Capture the cell that displays the provided text and extract its [x, y] central coordinate. 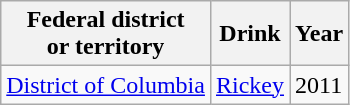
District of Columbia [106, 85]
Rickey [250, 85]
Year [320, 34]
Federal district or territory [106, 34]
Drink [250, 34]
2011 [320, 85]
